Provide the (x, y) coordinate of the cell's center where the given text is located.  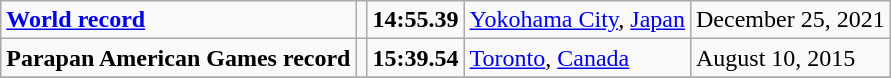
Yokohama City, Japan (577, 20)
Toronto, Canada (577, 58)
Parapan American Games record (178, 58)
December 25, 2021 (790, 20)
15:39.54 (416, 58)
14:55.39 (416, 20)
World record (178, 20)
August 10, 2015 (790, 58)
